For the text-containing cell, return its midpoint in (x, y) coordinate format. 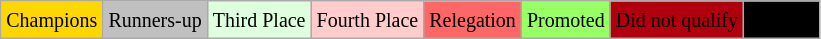
Third Place (259, 20)
not held (781, 20)
Champions (52, 20)
Runners-up (155, 20)
Promoted (566, 20)
Fourth Place (368, 20)
Relegation (473, 20)
Did not qualify (676, 20)
